Output the (x, y) coordinate of the center of the cell containing the given text.  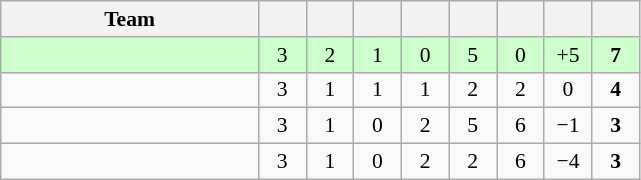
Team (130, 19)
−1 (568, 126)
4 (616, 90)
−4 (568, 162)
7 (616, 55)
+5 (568, 55)
